From the cell containing the given text, extract its center point as (X, Y) coordinate. 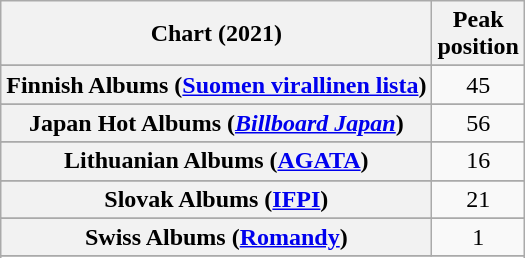
Swiss Albums (Romandy) (216, 237)
56 (478, 123)
45 (478, 85)
1 (478, 237)
Peakposition (478, 34)
16 (478, 161)
Japan Hot Albums (Billboard Japan) (216, 123)
Chart (2021) (216, 34)
Lithuanian Albums (AGATA) (216, 161)
Slovak Albums (IFPI) (216, 199)
Finnish Albums (Suomen virallinen lista) (216, 85)
21 (478, 199)
